Return (X, Y) of the center of cell containing provided text 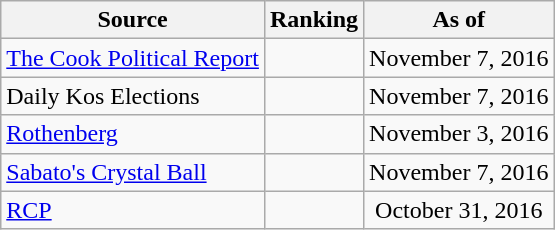
RCP (133, 210)
Daily Kos Elections (133, 96)
Sabato's Crystal Ball (133, 172)
Ranking (314, 20)
November 3, 2016 (459, 134)
Rothenberg (133, 134)
October 31, 2016 (459, 210)
As of (459, 20)
The Cook Political Report (133, 58)
Source (133, 20)
